Locate the cell with the specified text and output its (X, Y) center coordinate. 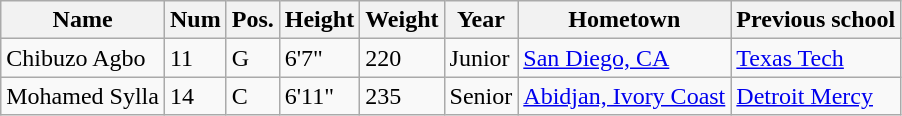
235 (402, 96)
220 (402, 58)
Abidjan, Ivory Coast (624, 96)
Pos. (252, 20)
San Diego, CA (624, 58)
Chibuzo Agbo (83, 58)
Previous school (816, 20)
G (252, 58)
Weight (402, 20)
Hometown (624, 20)
14 (195, 96)
6'11" (319, 96)
6'7" (319, 58)
Detroit Mercy (816, 96)
Height (319, 20)
Num (195, 20)
Senior (481, 96)
Mohamed Sylla (83, 96)
Year (481, 20)
11 (195, 58)
Name (83, 20)
Texas Tech (816, 58)
C (252, 96)
Junior (481, 58)
